Return the (X, Y) coordinate for the center point of the cell that contains the specified text.  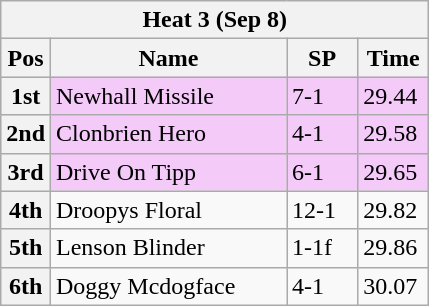
29.65 (394, 172)
1st (26, 96)
Time (394, 58)
7-1 (322, 96)
Droopys Floral (169, 210)
29.44 (394, 96)
29.86 (394, 248)
SP (322, 58)
6th (26, 286)
Name (169, 58)
12-1 (322, 210)
Lenson Blinder (169, 248)
Clonbrien Hero (169, 134)
Heat 3 (Sep 8) (215, 20)
6-1 (322, 172)
Doggy Mcdogface (169, 286)
29.82 (394, 210)
Drive On Tipp (169, 172)
2nd (26, 134)
Pos (26, 58)
Newhall Missile (169, 96)
1-1f (322, 248)
30.07 (394, 286)
4th (26, 210)
29.58 (394, 134)
5th (26, 248)
3rd (26, 172)
